Find where the given text appears and provide that cell's center as [x, y] coordinate. 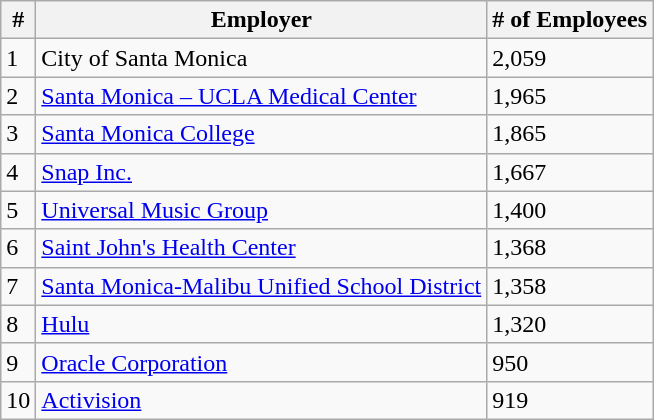
# of Employees [570, 20]
3 [18, 134]
6 [18, 248]
5 [18, 210]
950 [570, 362]
Activision [262, 400]
1 [18, 58]
Santa Monica-Malibu Unified School District [262, 286]
Hulu [262, 324]
Saint John's Health Center [262, 248]
9 [18, 362]
10 [18, 400]
1,368 [570, 248]
Universal Music Group [262, 210]
Santa Monica – UCLA Medical Center [262, 96]
1,865 [570, 134]
1,358 [570, 286]
4 [18, 172]
1,667 [570, 172]
1,320 [570, 324]
1,965 [570, 96]
# [18, 20]
7 [18, 286]
919 [570, 400]
City of Santa Monica [262, 58]
1,400 [570, 210]
Snap Inc. [262, 172]
Employer [262, 20]
Santa Monica College [262, 134]
2,059 [570, 58]
Oracle Corporation [262, 362]
2 [18, 96]
8 [18, 324]
